Detect which cell encompasses the target text, then output its [x, y] center coordinate. 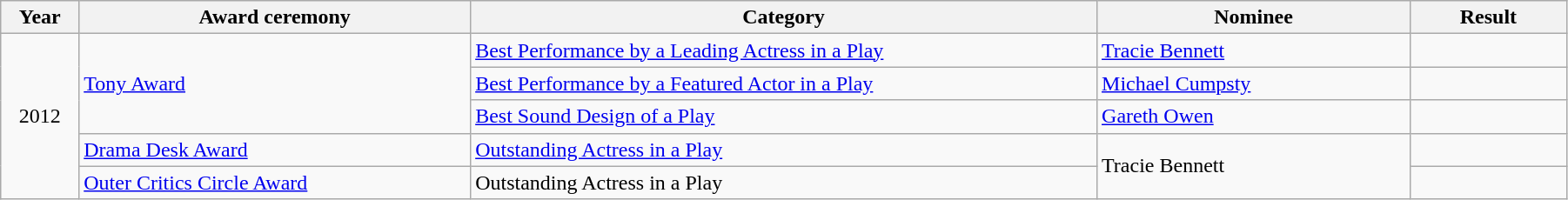
Nominee [1254, 17]
Award ceremony [275, 17]
2012 [40, 117]
Result [1488, 17]
Best Performance by a Leading Actress in a Play [784, 50]
Best Sound Design of a Play [784, 117]
Drama Desk Award [275, 150]
Best Performance by a Featured Actor in a Play [784, 83]
Gareth Owen [1254, 117]
Outer Critics Circle Award [275, 183]
Michael Cumpsty [1254, 83]
Year [40, 17]
Tony Award [275, 83]
Category [784, 17]
